Output the (x, y) coordinate of the center of the cell containing the given text.  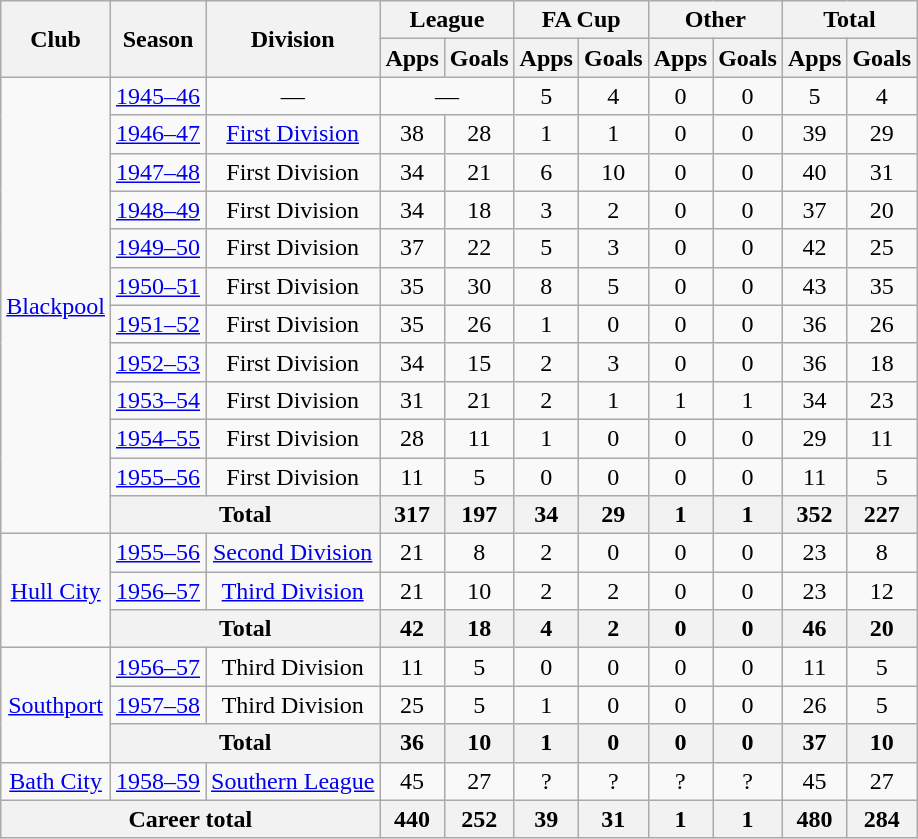
22 (479, 248)
1950–51 (158, 286)
1945–46 (158, 96)
Club (56, 39)
1946–47 (158, 134)
1953–54 (158, 400)
46 (814, 629)
1949–50 (158, 248)
FA Cup (581, 20)
Other (715, 20)
Division (293, 39)
1947–48 (158, 172)
1957–58 (158, 705)
Southport (56, 705)
12 (882, 591)
15 (479, 362)
317 (412, 515)
480 (814, 819)
284 (882, 819)
197 (479, 515)
43 (814, 286)
38 (412, 134)
40 (814, 172)
Southern League (293, 781)
Season (158, 39)
1951–52 (158, 324)
30 (479, 286)
352 (814, 515)
6 (546, 172)
Second Division (293, 553)
Career total (190, 819)
League (447, 20)
252 (479, 819)
227 (882, 515)
440 (412, 819)
1954–55 (158, 438)
Hull City (56, 591)
1958–59 (158, 781)
1952–53 (158, 362)
Bath City (56, 781)
1948–49 (158, 210)
Blackpool (56, 306)
